Detect which cell encompasses the target text, then output its [X, Y] center coordinate. 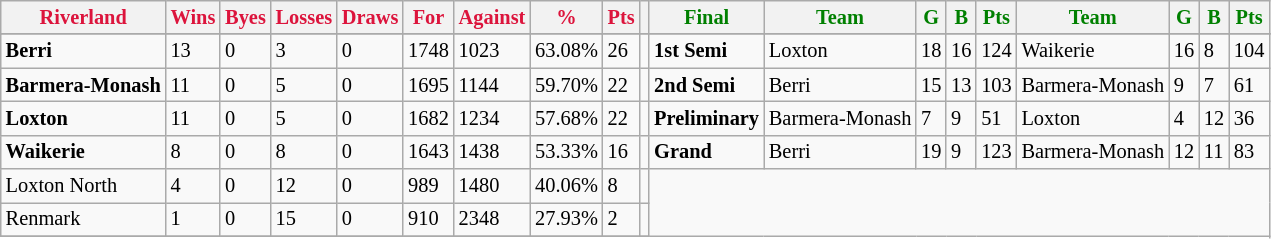
Renmark [84, 219]
1682 [428, 118]
1234 [492, 118]
36 [1249, 118]
1144 [492, 85]
For [428, 17]
123 [996, 152]
Grand [706, 152]
Against [492, 17]
910 [428, 219]
57.68% [566, 118]
% [566, 17]
27.93% [566, 219]
Final [706, 17]
1023 [492, 51]
18 [931, 51]
Losses [304, 17]
103 [996, 85]
1748 [428, 51]
2nd Semi [706, 85]
83 [1249, 152]
Loxton North [84, 186]
40.06% [566, 186]
2 [622, 219]
53.33% [566, 152]
124 [996, 51]
1643 [428, 152]
1 [194, 219]
1438 [492, 152]
104 [1249, 51]
989 [428, 186]
Byes [245, 17]
3 [304, 51]
1695 [428, 85]
63.08% [566, 51]
Wins [194, 17]
19 [931, 152]
26 [622, 51]
51 [996, 118]
Preliminary [706, 118]
59.70% [566, 85]
2348 [492, 219]
61 [1249, 85]
1480 [492, 186]
Draws [370, 17]
1st Semi [706, 51]
Riverland [84, 17]
